Return (X, Y) of the center of cell containing provided text 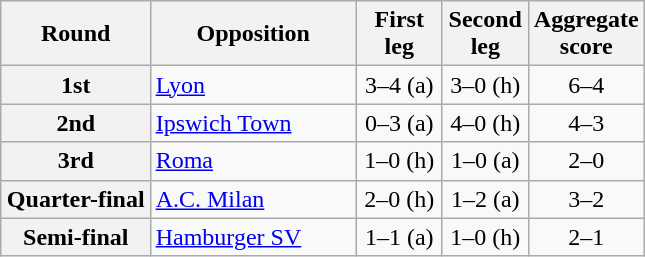
4–3 (586, 123)
Quarter-final (76, 199)
Second leg (485, 34)
1–2 (a) (485, 199)
3–0 (h) (485, 85)
Semi-final (76, 237)
Hamburger SV (253, 237)
2–0 (586, 161)
Aggregate score (586, 34)
1–0 (a) (485, 161)
6–4 (586, 85)
Roma (253, 161)
Round (76, 34)
2–0 (h) (399, 199)
1–1 (a) (399, 237)
First leg (399, 34)
A.C. Milan (253, 199)
2nd (76, 123)
Lyon (253, 85)
3–2 (586, 199)
3–4 (a) (399, 85)
2–1 (586, 237)
3rd (76, 161)
Opposition (253, 34)
4–0 (h) (485, 123)
0–3 (a) (399, 123)
1st (76, 85)
Ipswich Town (253, 123)
